From the cell containing the given text, extract its center point as (X, Y) coordinate. 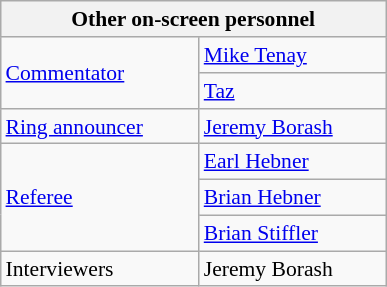
Brian Hebner (292, 197)
Ring announcer (100, 126)
Earl Hebner (292, 162)
Interviewers (100, 269)
Commentator (100, 72)
Taz (292, 91)
Other on-screen personnel (194, 19)
Mike Tenay (292, 55)
Brian Stiffler (292, 233)
Referee (100, 198)
